Pinpoint the cell where the given text exists, returning its [X, Y] midpoint coordinate. 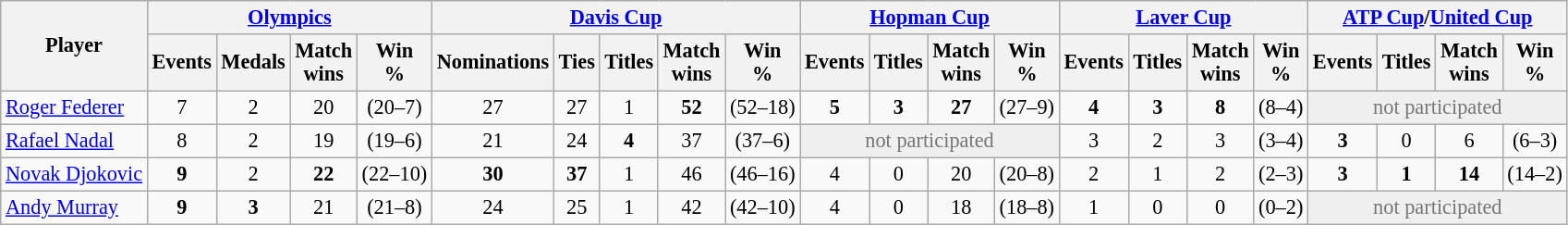
(20–8) [1027, 174]
(42–10) [763, 207]
Hopman Cup [930, 18]
Roger Federer [74, 107]
30 [492, 174]
7 [181, 107]
5 [835, 107]
(18–8) [1027, 207]
Novak Djokovic [74, 174]
(27–9) [1027, 107]
Andy Murray [74, 207]
(2–3) [1281, 174]
(3–4) [1281, 141]
Laver Cup [1183, 18]
(22–10) [394, 174]
(52–18) [763, 107]
Rafael Nadal [74, 141]
14 [1469, 174]
18 [961, 207]
25 [577, 207]
(0–2) [1281, 207]
Medals [253, 63]
(37–6) [763, 141]
(20–7) [394, 107]
52 [691, 107]
Davis Cup [615, 18]
6 [1469, 141]
46 [691, 174]
22 [323, 174]
19 [323, 141]
(6–3) [1535, 141]
(46–16) [763, 174]
(19–6) [394, 141]
Ties [577, 63]
Player [74, 46]
ATP Cup/United Cup [1438, 18]
(14–2) [1535, 174]
42 [691, 207]
Nominations [492, 63]
Olympics [289, 18]
(21–8) [394, 207]
(8–4) [1281, 107]
